Capture the cell that displays the provided text and extract its (X, Y) central coordinate. 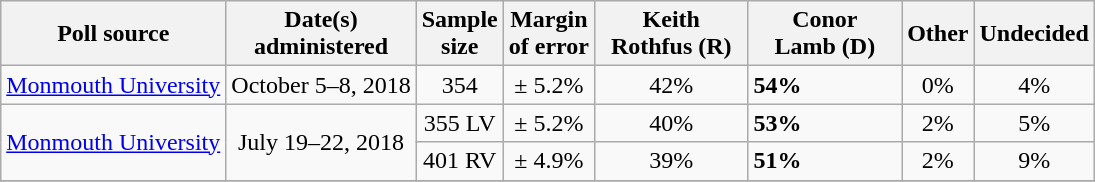
KeithRothfus (R) (671, 34)
355 LV (460, 123)
October 5–8, 2018 (321, 85)
Marginof error (548, 34)
40% (671, 123)
401 RV (460, 161)
53% (825, 123)
Undecided (1034, 34)
354 (460, 85)
4% (1034, 85)
ConorLamb (D) (825, 34)
54% (825, 85)
5% (1034, 123)
Date(s)administered (321, 34)
9% (1034, 161)
39% (671, 161)
Samplesize (460, 34)
51% (825, 161)
Other (938, 34)
July 19–22, 2018 (321, 142)
42% (671, 85)
± 4.9% (548, 161)
Poll source (114, 34)
0% (938, 85)
